Return (X, Y) of the center of cell containing provided text 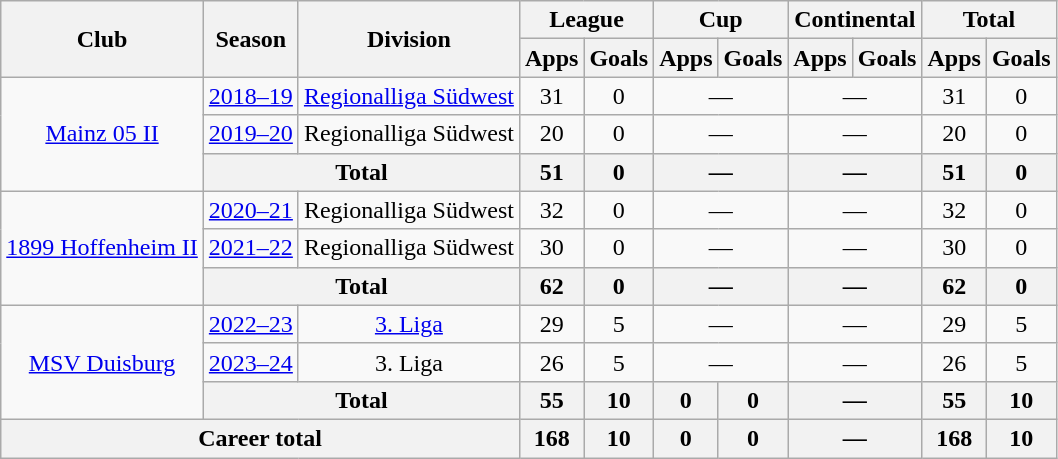
2023–24 (250, 362)
2019–20 (250, 134)
Season (250, 39)
Mainz 05 II (102, 134)
Continental (855, 20)
Cup (721, 20)
Club (102, 39)
MSV Duisburg (102, 362)
2020–21 (250, 210)
2022–23 (250, 324)
Career total (260, 438)
2018–19 (250, 96)
1899 Hoffenheim II (102, 248)
Division (408, 39)
2021–22 (250, 248)
League (586, 20)
